Identify which cell holds the provided text, then report its [x, y] central coordinate. 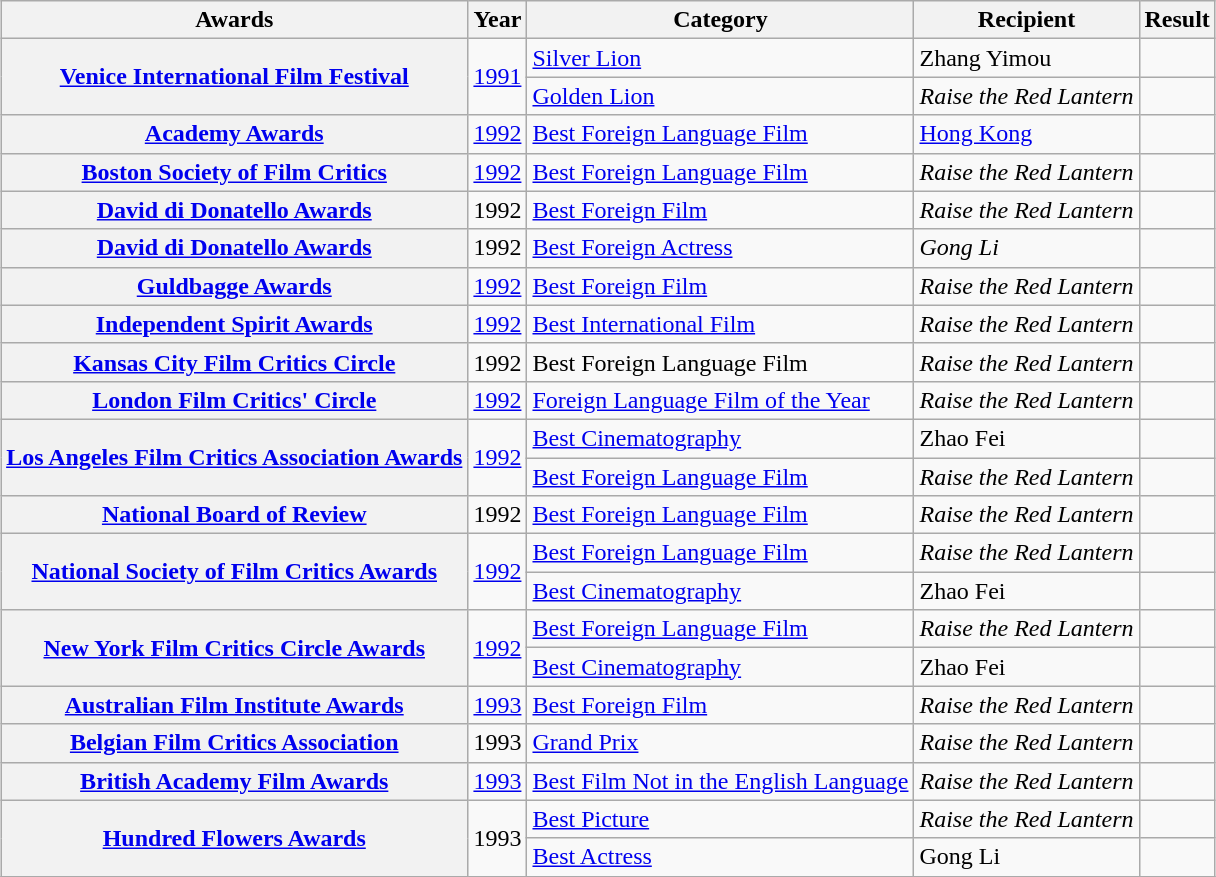
Los Angeles Film Critics Association Awards [234, 457]
Academy Awards [234, 134]
Best Foreign Actress [720, 248]
Best International Film [720, 324]
Belgian Film Critics Association [234, 743]
Category [720, 20]
National Board of Review [234, 515]
Grand Prix [720, 743]
Hundred Flowers Awards [234, 838]
Australian Film Institute Awards [234, 705]
Zhang Yimou [1026, 58]
London Film Critics' Circle [234, 400]
British Academy Film Awards [234, 781]
Awards [234, 20]
Result [1177, 20]
Silver Lion [720, 58]
Kansas City Film Critics Circle [234, 362]
Independent Spirit Awards [234, 324]
Best Film Not in the English Language [720, 781]
Best Actress [720, 857]
National Society of Film Critics Awards [234, 572]
Best Picture [720, 819]
Recipient [1026, 20]
Year [498, 20]
New York Film Critics Circle Awards [234, 648]
Boston Society of Film Critics [234, 172]
Golden Lion [720, 96]
Venice International Film Festival [234, 77]
Guldbagge Awards [234, 286]
Hong Kong [1026, 134]
Foreign Language Film of the Year [720, 400]
1991 [498, 77]
